Return [x, y] of the center of cell containing provided text 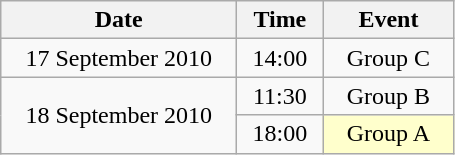
17 September 2010 [119, 58]
Date [119, 20]
18:00 [280, 134]
Group A [388, 134]
Group B [388, 96]
Event [388, 20]
Time [280, 20]
14:00 [280, 58]
18 September 2010 [119, 115]
11:30 [280, 96]
Group C [388, 58]
